For the text-containing cell, return its midpoint in (X, Y) coordinate format. 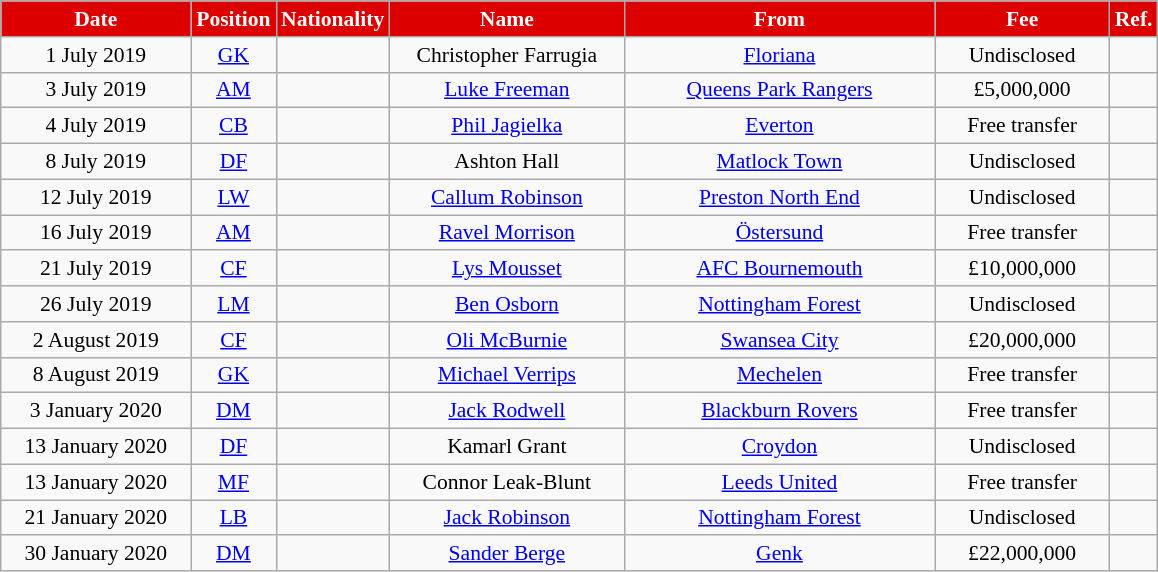
Mechelen (779, 375)
Position (234, 19)
Fee (1022, 19)
£20,000,000 (1022, 340)
LW (234, 197)
21 January 2020 (96, 518)
Leeds United (779, 482)
£5,000,000 (1022, 90)
Blackburn Rovers (779, 411)
Östersund (779, 233)
Floriana (779, 55)
LB (234, 518)
£22,000,000 (1022, 554)
4 July 2019 (96, 126)
Connor Leak-Blunt (506, 482)
Croydon (779, 447)
Ravel Morrison (506, 233)
Swansea City (779, 340)
Matlock Town (779, 162)
Kamarl Grant (506, 447)
Jack Robinson (506, 518)
Nationality (332, 19)
12 July 2019 (96, 197)
2 August 2019 (96, 340)
MF (234, 482)
Ben Osborn (506, 304)
Name (506, 19)
Christopher Farrugia (506, 55)
Lys Mousset (506, 269)
1 July 2019 (96, 55)
21 July 2019 (96, 269)
Jack Rodwell (506, 411)
Oli McBurnie (506, 340)
Phil Jagielka (506, 126)
3 January 2020 (96, 411)
Ashton Hall (506, 162)
8 August 2019 (96, 375)
Luke Freeman (506, 90)
Callum Robinson (506, 197)
Everton (779, 126)
Queens Park Rangers (779, 90)
LM (234, 304)
Sander Berge (506, 554)
30 January 2020 (96, 554)
3 July 2019 (96, 90)
26 July 2019 (96, 304)
Genk (779, 554)
AFC Bournemouth (779, 269)
Michael Verrips (506, 375)
16 July 2019 (96, 233)
Date (96, 19)
Ref. (1134, 19)
8 July 2019 (96, 162)
From (779, 19)
£10,000,000 (1022, 269)
CB (234, 126)
Preston North End (779, 197)
